Provide the (x, y) coordinate of the cell's center where the given text is located.  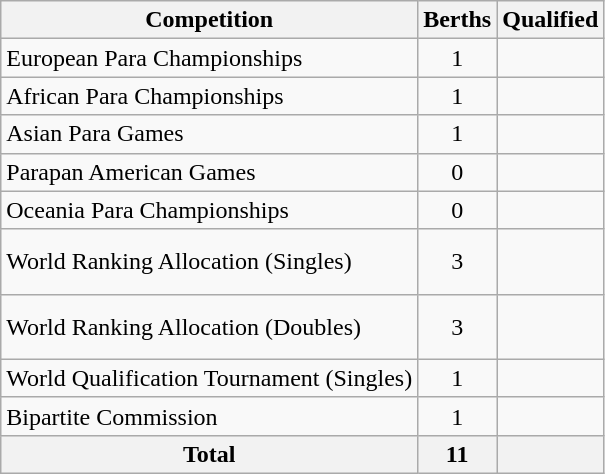
11 (458, 454)
Qualified (550, 20)
Oceania Para Championships (210, 210)
Parapan American Games (210, 172)
Competition (210, 20)
Berths (458, 20)
African Para Championships (210, 96)
Asian Para Games (210, 134)
World Qualification Tournament (Singles) (210, 378)
European Para Championships (210, 58)
Bipartite Commission (210, 416)
Total (210, 454)
World Ranking Allocation (Singles) (210, 262)
World Ranking Allocation (Doubles) (210, 326)
